Detect which cell encompasses the target text, then output its (X, Y) center coordinate. 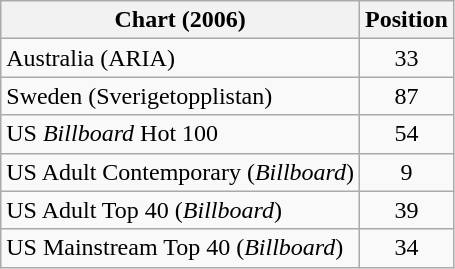
US Adult Contemporary (Billboard) (180, 172)
33 (407, 58)
US Billboard Hot 100 (180, 134)
87 (407, 96)
Position (407, 20)
39 (407, 210)
54 (407, 134)
Chart (2006) (180, 20)
Sweden (Sverigetopplistan) (180, 96)
Australia (ARIA) (180, 58)
US Adult Top 40 (Billboard) (180, 210)
34 (407, 248)
US Mainstream Top 40 (Billboard) (180, 248)
9 (407, 172)
